Pinpoint the cell where the given text exists, returning its (x, y) midpoint coordinate. 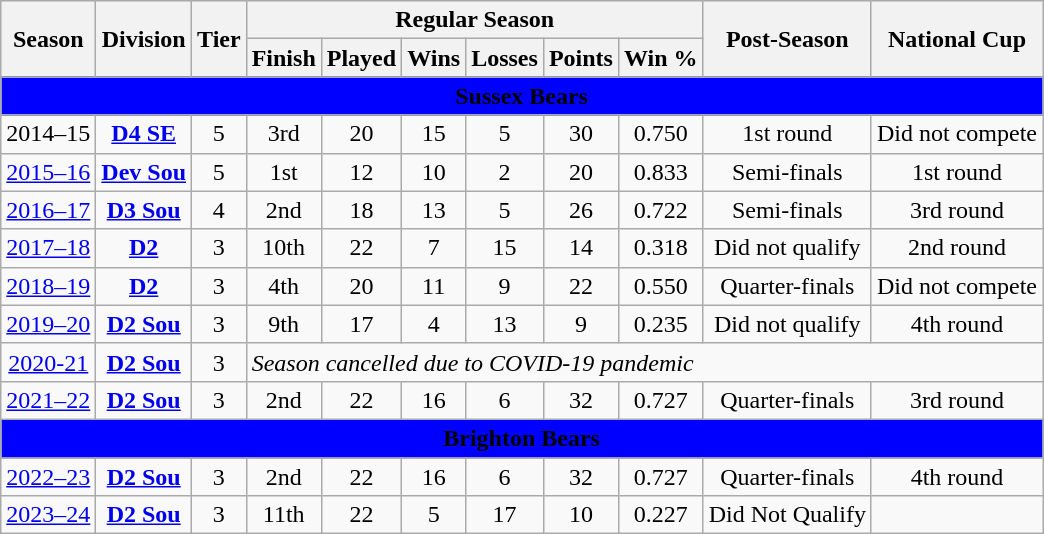
Finish (284, 58)
Points (580, 58)
Played (361, 58)
D3 Sou (144, 210)
2018–19 (48, 286)
Win % (660, 58)
1st (284, 172)
4th (284, 286)
0.318 (660, 248)
14 (580, 248)
0.833 (660, 172)
11 (434, 286)
9th (284, 324)
0.722 (660, 210)
3rd (284, 134)
2023–24 (48, 515)
Did Not Qualify (787, 515)
Regular Season (474, 20)
0.235 (660, 324)
Division (144, 39)
2021–22 (48, 400)
Post-Season (787, 39)
12 (361, 172)
2017–18 (48, 248)
Tier (220, 39)
0.550 (660, 286)
30 (580, 134)
Wins (434, 58)
2014–15 (48, 134)
Brighton Bears (522, 438)
D4 SE (144, 134)
Season cancelled due to COVID-19 pandemic (644, 362)
2022–23 (48, 477)
Sussex Bears (522, 96)
National Cup (956, 39)
Dev Sou (144, 172)
2019–20 (48, 324)
Losses (505, 58)
0.227 (660, 515)
11th (284, 515)
2 (505, 172)
2nd round (956, 248)
7 (434, 248)
0.750 (660, 134)
2016–17 (48, 210)
10th (284, 248)
18 (361, 210)
2020-21 (48, 362)
2015–16 (48, 172)
26 (580, 210)
Season (48, 39)
